Return the (x, y) coordinate for the center point of the cell that contains the specified text.  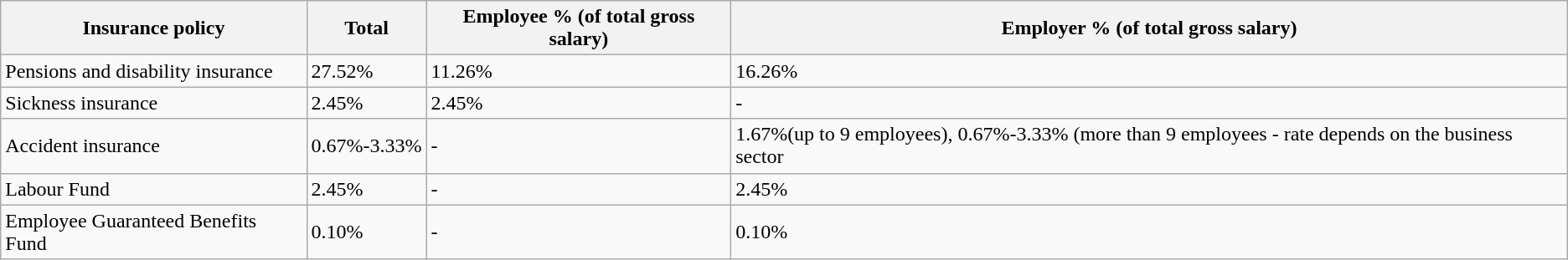
Employee Guaranteed Benefits Fund (154, 232)
27.52% (367, 71)
Employer % (of total gross salary) (1149, 28)
11.26% (579, 71)
1.67%(up to 9 employees), 0.67%-3.33% (more than 9 employees - rate depends on the business sector (1149, 145)
0.67%-3.33% (367, 145)
16.26% (1149, 71)
Labour Fund (154, 189)
Pensions and disability insurance (154, 71)
Sickness insurance (154, 103)
Employee % (of total gross salary) (579, 28)
Total (367, 28)
Accident insurance (154, 145)
Insurance policy (154, 28)
